Detect which cell encompasses the target text, then output its [x, y] center coordinate. 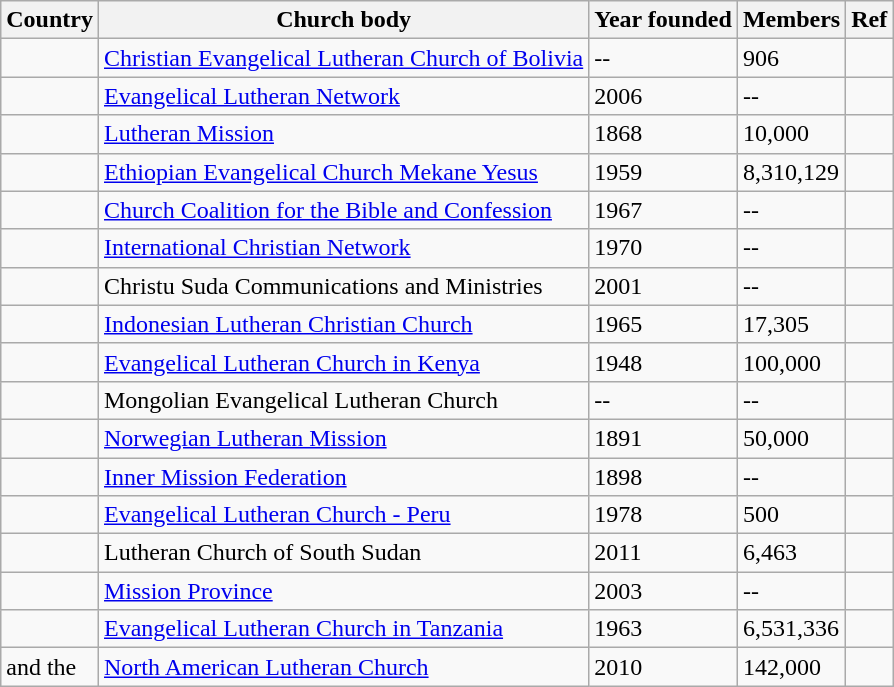
Country [50, 20]
Evangelical Lutheran Church in Kenya [343, 362]
Ethiopian Evangelical Church Mekane Yesus [343, 172]
Lutheran Mission [343, 134]
and the [50, 667]
6,531,336 [791, 629]
Church body [343, 20]
1967 [664, 210]
500 [791, 515]
100,000 [791, 362]
Indonesian Lutheran Christian Church [343, 324]
1948 [664, 362]
Mission Province [343, 591]
Ref [870, 20]
Mongolian Evangelical Lutheran Church [343, 400]
2001 [664, 286]
2010 [664, 667]
50,000 [791, 438]
Evangelical Lutheran Network [343, 96]
10,000 [791, 134]
Evangelical Lutheran Church in Tanzania [343, 629]
North American Lutheran Church [343, 667]
2003 [664, 591]
906 [791, 58]
Lutheran Church of South Sudan [343, 553]
1978 [664, 515]
2011 [664, 553]
Year founded [664, 20]
1970 [664, 248]
Evangelical Lutheran Church - Peru [343, 515]
1959 [664, 172]
1965 [664, 324]
Members [791, 20]
8,310,129 [791, 172]
Inner Mission Federation [343, 477]
Christu Suda Communications and Ministries [343, 286]
Norwegian Lutheran Mission [343, 438]
1963 [664, 629]
Christian Evangelical Lutheran Church of Bolivia [343, 58]
International Christian Network [343, 248]
2006 [664, 96]
17,305 [791, 324]
1898 [664, 477]
1891 [664, 438]
1868 [664, 134]
142,000 [791, 667]
6,463 [791, 553]
Church Coalition for the Bible and Confession [343, 210]
